Return (x, y) of the center of cell containing provided text 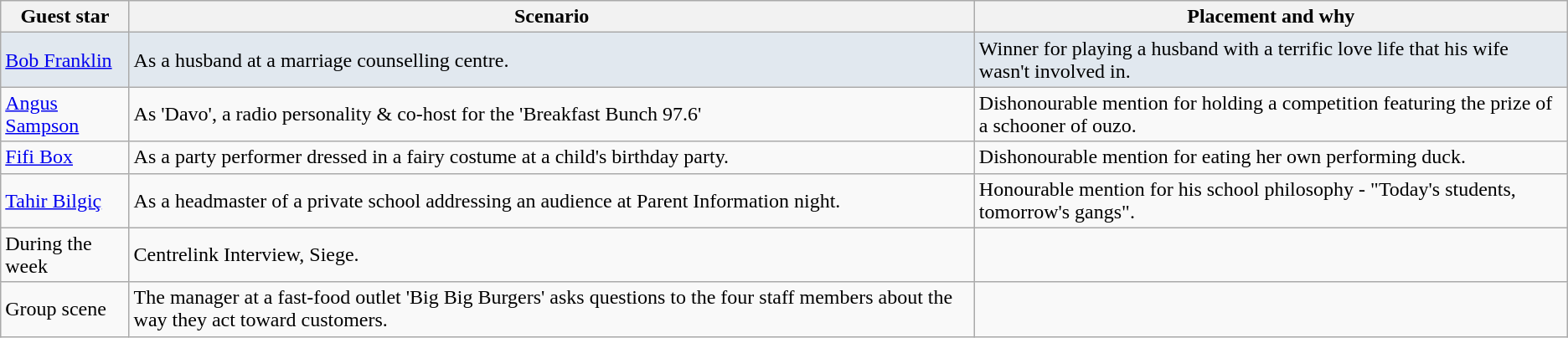
Tahir Bilgiç (65, 201)
As a headmaster of a private school addressing an audience at Parent Information night. (551, 201)
Scenario (551, 17)
Group scene (65, 310)
As a party performer dressed in a fairy costume at a child's birthday party. (551, 157)
The manager at a fast-food outlet 'Big Big Burgers' asks questions to the four staff members about the way they act toward customers. (551, 310)
During the week (65, 254)
Angus Sampson (65, 114)
Bob Franklin (65, 60)
Winner for playing a husband with a terrific love life that his wife wasn't involved in. (1271, 60)
Centrelink Interview, Siege. (551, 254)
Placement and why (1271, 17)
Fifi Box (65, 157)
Dishonourable mention for holding a competition featuring the prize of a schooner of ouzo. (1271, 114)
Dishonourable mention for eating her own performing duck. (1271, 157)
Honourable mention for his school philosophy - "Today's students, tomorrow's gangs". (1271, 201)
As 'Davo', a radio personality & co-host for the 'Breakfast Bunch 97.6' (551, 114)
As a husband at a marriage counselling centre. (551, 60)
Guest star (65, 17)
